Determine the (X, Y) coordinate at the center of the cell enclosing the given text.  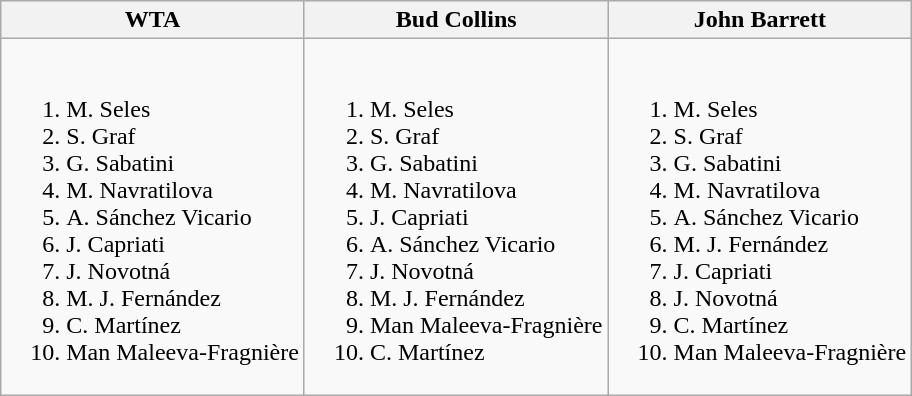
M. Seles S. Graf G. Sabatini M. Navratilova A. Sánchez Vicario M. J. Fernández J. Capriati J. Novotná C. Martínez Man Maleeva-Fragnière (760, 217)
WTA (153, 20)
John Barrett (760, 20)
M. Seles S. Graf G. Sabatini M. Navratilova J. Capriati A. Sánchez Vicario J. Novotná M. J. Fernández Man Maleeva-Fragnière C. Martínez (456, 217)
Bud Collins (456, 20)
M. Seles S. Graf G. Sabatini M. Navratilova A. Sánchez Vicario J. Capriati J. Novotná M. J. Fernández C. Martínez Man Maleeva-Fragnière (153, 217)
